Find where the given text appears and provide that cell's center as (x, y) coordinate. 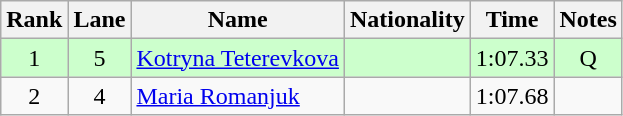
1:07.68 (512, 96)
Kotryna Teterevkova (238, 58)
5 (100, 58)
Nationality (407, 20)
2 (34, 96)
Q (588, 58)
4 (100, 96)
Notes (588, 20)
Maria Romanjuk (238, 96)
1 (34, 58)
1:07.33 (512, 58)
Time (512, 20)
Lane (100, 20)
Rank (34, 20)
Name (238, 20)
